Return the (X, Y) coordinate for the center point of the cell that contains the specified text.  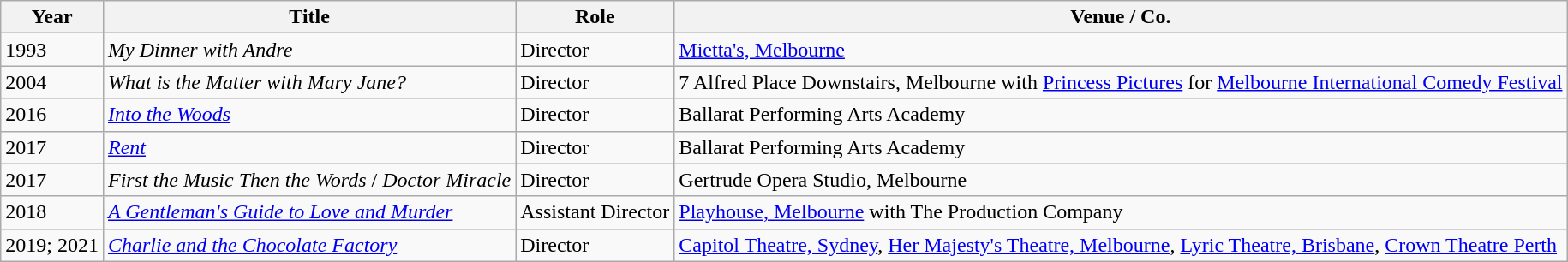
2019; 2021 (52, 245)
Title (308, 17)
Role (595, 17)
Capitol Theatre, Sydney, Her Majesty's Theatre, Melbourne, Lyric Theatre, Brisbane, Crown Theatre Perth (1121, 245)
1993 (52, 50)
What is the Matter with Mary Jane? (308, 82)
7 Alfred Place Downstairs, Melbourne with Princess Pictures for Melbourne International Comedy Festival (1121, 82)
A Gentleman's Guide to Love and Murder (308, 212)
First the Music Then the Words / Doctor Miracle (308, 180)
Gertrude Opera Studio, Melbourne (1121, 180)
Assistant Director (595, 212)
2004 (52, 82)
2018 (52, 212)
Year (52, 17)
Venue / Co. (1121, 17)
Rent (308, 147)
Mietta's, Melbourne (1121, 50)
My Dinner with Andre (308, 50)
Charlie and the Chocolate Factory (308, 245)
2016 (52, 115)
Playhouse, Melbourne with The Production Company (1121, 212)
Into the Woods (308, 115)
